Output the (X, Y) coordinate of the center of the cell containing the given text.  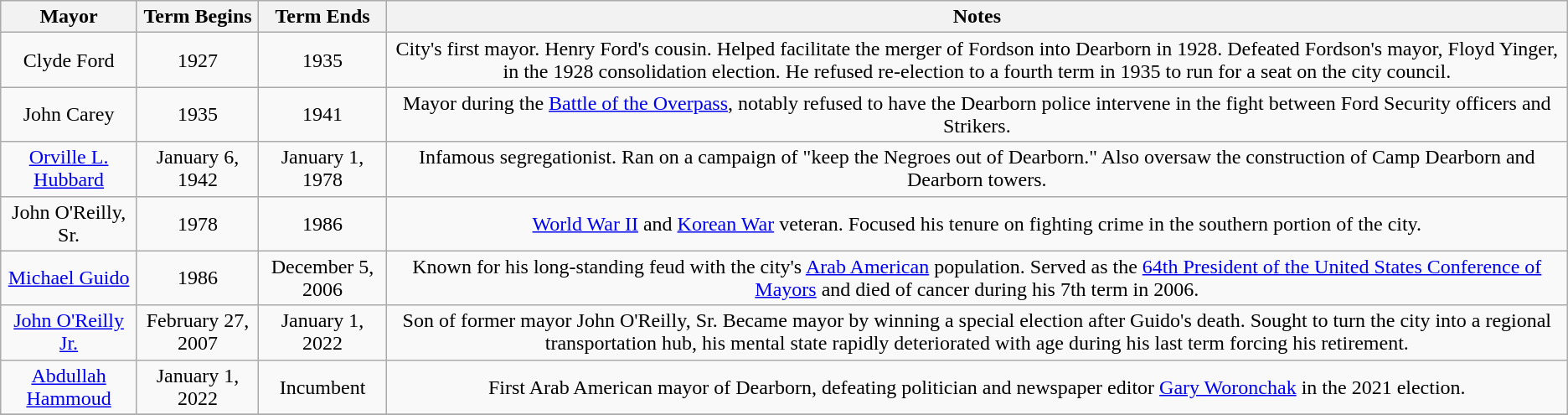
December 5, 2006 (323, 278)
1927 (198, 60)
World War II and Korean War veteran. Focused his tenure on fighting crime in the southern portion of the city. (977, 223)
Term Ends (323, 17)
Michael Guido (69, 278)
Term Begins (198, 17)
January 6, 1942 (198, 169)
Orville L. Hubbard (69, 169)
1978 (198, 223)
John Carey (69, 114)
Abdullah Hammoud (69, 387)
John O'Reilly Jr. (69, 332)
1941 (323, 114)
Infamous segregationist. Ran on a campaign of "keep the Negroes out of Dearborn." Also oversaw the construction of Camp Dearborn and Dearborn towers. (977, 169)
John O'Reilly, Sr. (69, 223)
First Arab American mayor of Dearborn, defeating politician and newspaper editor Gary Woronchak in the 2021 election. (977, 387)
Incumbent (323, 387)
Clyde Ford (69, 60)
January 1, 1978 (323, 169)
February 27, 2007 (198, 332)
Mayor (69, 17)
Notes (977, 17)
